Identify which cell holds the provided text, then report its (X, Y) central coordinate. 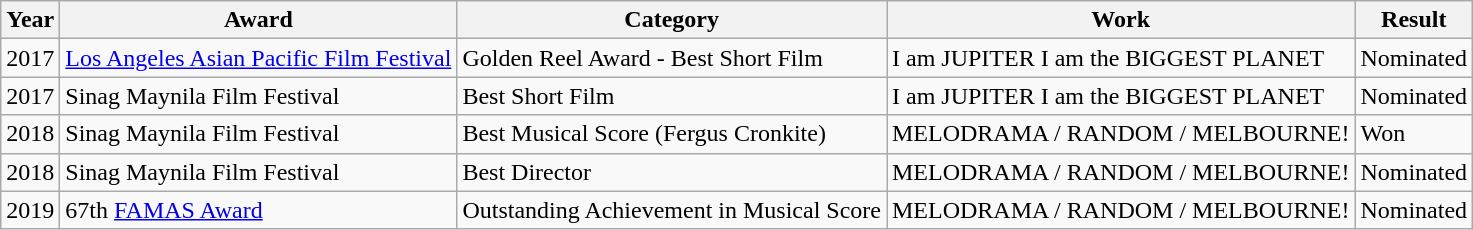
Outstanding Achievement in Musical Score (672, 210)
Best Director (672, 172)
Award (258, 20)
Year (30, 20)
Golden Reel Award - Best Short Film (672, 58)
Work (1120, 20)
Category (672, 20)
Result (1414, 20)
Los Angeles Asian Pacific Film Festival (258, 58)
Best Musical Score (Fergus Cronkite) (672, 134)
67th FAMAS Award (258, 210)
Best Short Film (672, 96)
2019 (30, 210)
Won (1414, 134)
